Provide the (X, Y) coordinate of the cell's center where the given text is located.  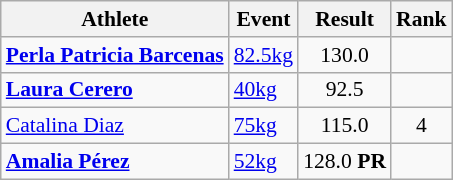
Athlete (115, 19)
Amalia Pérez (115, 162)
Result (344, 19)
Laura Cerero (115, 90)
Perla Patricia Barcenas (115, 55)
52kg (264, 162)
Event (264, 19)
115.0 (344, 126)
Rank (422, 19)
128.0 PR (344, 162)
130.0 (344, 55)
Catalina Diaz (115, 126)
75kg (264, 126)
92.5 (344, 90)
40kg (264, 90)
82.5kg (264, 55)
4 (422, 126)
